Capture the cell that displays the provided text and extract its [X, Y] central coordinate. 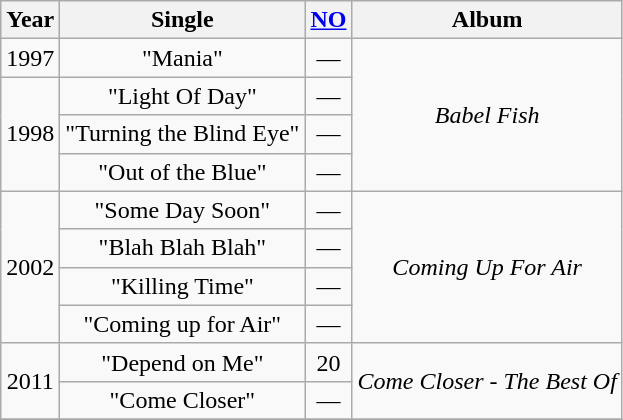
"Some Day Soon" [182, 210]
"Out of the Blue" [182, 172]
Come Closer - The Best Of [487, 381]
"Mania" [182, 58]
"Light Of Day" [182, 96]
Album [487, 20]
2002 [30, 267]
1997 [30, 58]
Year [30, 20]
20 [328, 362]
"Coming up for Air" [182, 324]
NO [328, 20]
Single [182, 20]
"Turning the Blind Eye" [182, 134]
Coming Up For Air [487, 267]
2011 [30, 381]
Babel Fish [487, 115]
"Depend on Me" [182, 362]
1998 [30, 134]
"Blah Blah Blah" [182, 248]
"Killing Time" [182, 286]
"Come Closer" [182, 400]
